Search for the cell housing the specified text and yield its [X, Y] center coordinate. 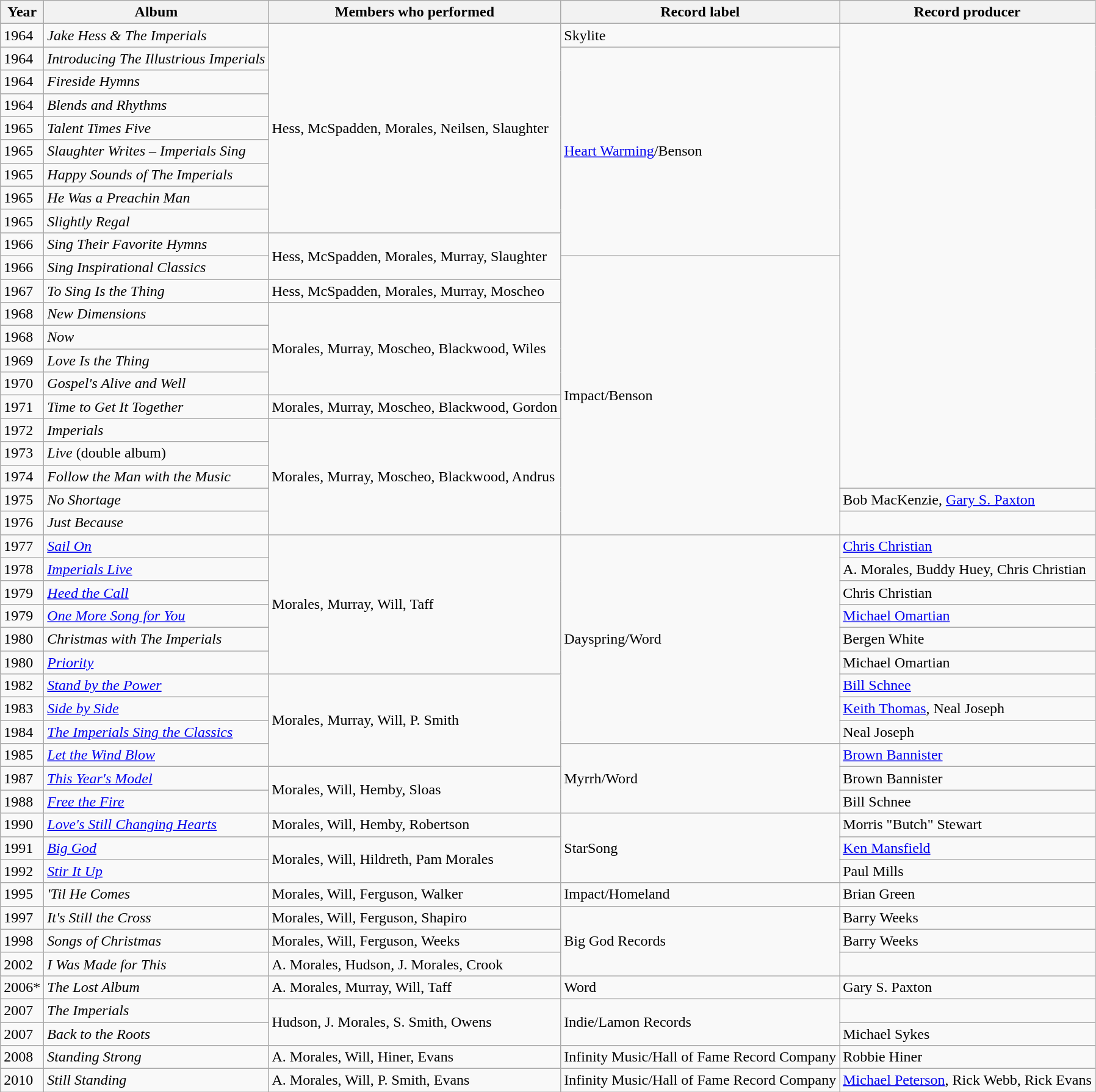
1972 [22, 430]
Members who performed [415, 12]
Morales, Will, Ferguson, Shapiro [415, 918]
Impact/Benson [701, 395]
Heed the Call [156, 592]
Neal Joseph [968, 732]
1982 [22, 686]
Morales, Murray, Moscheo, Blackwood, Wiles [415, 349]
Big God [156, 848]
Bergen White [968, 639]
1970 [22, 384]
Back to the Roots [156, 1034]
Sing Their Favorite Hymns [156, 244]
To Sing Is the Thing [156, 291]
Love Is the Thing [156, 361]
Standing Strong [156, 1057]
1978 [22, 569]
Still Standing [156, 1080]
Hess, McSpadden, Morales, Murray, Slaughter [415, 256]
Michael Sykes [968, 1034]
The Imperials Sing the Classics [156, 732]
Side by Side [156, 709]
1973 [22, 453]
StarSong [701, 848]
Year [22, 12]
Sail On [156, 546]
Morales, Will, Ferguson, Weeks [415, 941]
This Year's Model [156, 778]
Dayspring/Word [701, 639]
Record label [701, 12]
One More Song for You [156, 616]
Brian Green [968, 894]
1971 [22, 407]
Keith Thomas, Neal Joseph [968, 709]
Bob MacKenzie, Gary S. Paxton [968, 500]
Talent Times Five [156, 128]
1984 [22, 732]
Record producer [968, 12]
Morales, Murray, Moscheo, Blackwood, Andrus [415, 476]
2008 [22, 1057]
No Shortage [156, 500]
Jake Hess & The Imperials [156, 35]
Paul Mills [968, 871]
Word [701, 987]
Love's Still Changing Hearts [156, 825]
Gary S. Paxton [968, 987]
2002 [22, 964]
Now [156, 337]
Happy Sounds of The Imperials [156, 174]
2006* [22, 987]
1974 [22, 476]
The Lost Album [156, 987]
Myrrh/Word [701, 778]
Songs of Christmas [156, 941]
Priority [156, 662]
Stir It Up [156, 871]
Ken Mansfield [968, 848]
Let the Wind Blow [156, 755]
Morales, Will, Hemby, Sloas [415, 790]
Morales, Will, Hemby, Robertson [415, 825]
1995 [22, 894]
I Was Made for This [156, 964]
Blends and Rhythms [156, 105]
1991 [22, 848]
Imperials [156, 430]
Follow the Man with the Music [156, 476]
A. Morales, Hudson, J. Morales, Crook [415, 964]
1998 [22, 941]
A. Morales, Will, P. Smith, Evans [415, 1080]
Just Because [156, 523]
It's Still the Cross [156, 918]
Skylite [701, 35]
Hudson, J. Morales, S. Smith, Owens [415, 1022]
Introducing The Illustrious Imperials [156, 59]
Stand by the Power [156, 686]
Morales, Murray, Moscheo, Blackwood, Gordon [415, 407]
Michael Peterson, Rick Webb, Rick Evans [968, 1080]
The Imperials [156, 1010]
Slaughter Writes – Imperials Sing [156, 151]
1983 [22, 709]
Album [156, 12]
Indie/Lamon Records [701, 1022]
2010 [22, 1080]
A. Morales, Murray, Will, Taff [415, 987]
Imperials Live [156, 569]
Christmas with The Imperials [156, 639]
1967 [22, 291]
Slightly Regal [156, 221]
1976 [22, 523]
Time to Get It Together [156, 407]
Morales, Will, Ferguson, Walker [415, 894]
Robbie Hiner [968, 1057]
He Was a Preachin Man [156, 198]
Impact/Homeland [701, 894]
Heart Warming/Benson [701, 151]
1997 [22, 918]
A. Morales, Buddy Huey, Chris Christian [968, 569]
A. Morales, Will, Hiner, Evans [415, 1057]
1990 [22, 825]
Live (double album) [156, 453]
Sing Inspirational Classics [156, 267]
1985 [22, 755]
Morales, Will, Hildreth, Pam Morales [415, 860]
'Til He Comes [156, 894]
Big God Records [701, 941]
Morales, Murray, Will, P. Smith [415, 720]
1988 [22, 802]
1969 [22, 361]
1977 [22, 546]
1975 [22, 500]
New Dimensions [156, 314]
Gospel's Alive and Well [156, 384]
Hess, McSpadden, Morales, Neilsen, Slaughter [415, 128]
Morales, Murray, Will, Taff [415, 604]
Fireside Hymns [156, 82]
1987 [22, 778]
Hess, McSpadden, Morales, Murray, Moscheo [415, 291]
1992 [22, 871]
Morris "Butch" Stewart [968, 825]
Free the Fire [156, 802]
